Scan for the cell matching the given text and deliver its [x, y] coordinate at center. 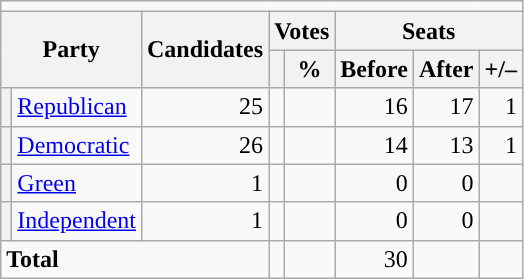
Green [77, 183]
26 [204, 145]
Votes [302, 31]
Seats [429, 31]
Republican [77, 107]
Independent [77, 221]
13 [446, 145]
30 [374, 259]
17 [446, 107]
+/– [500, 69]
14 [374, 145]
Total [135, 259]
Before [374, 69]
% [309, 69]
After [446, 69]
16 [374, 107]
Democratic [77, 145]
25 [204, 107]
Candidates [204, 50]
Party [72, 50]
